Extract the (X, Y) coordinate from the center of the cell holding the provided text.  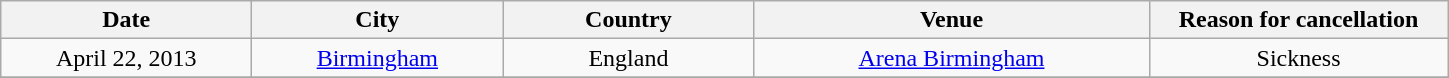
City (378, 20)
England (628, 58)
Birmingham (378, 58)
Arena Birmingham (952, 58)
Sickness (1298, 58)
Reason for cancellation (1298, 20)
Country (628, 20)
Date (126, 20)
Venue (952, 20)
April 22, 2013 (126, 58)
